Provide the [X, Y] coordinate of the cell's center where the given text is located.  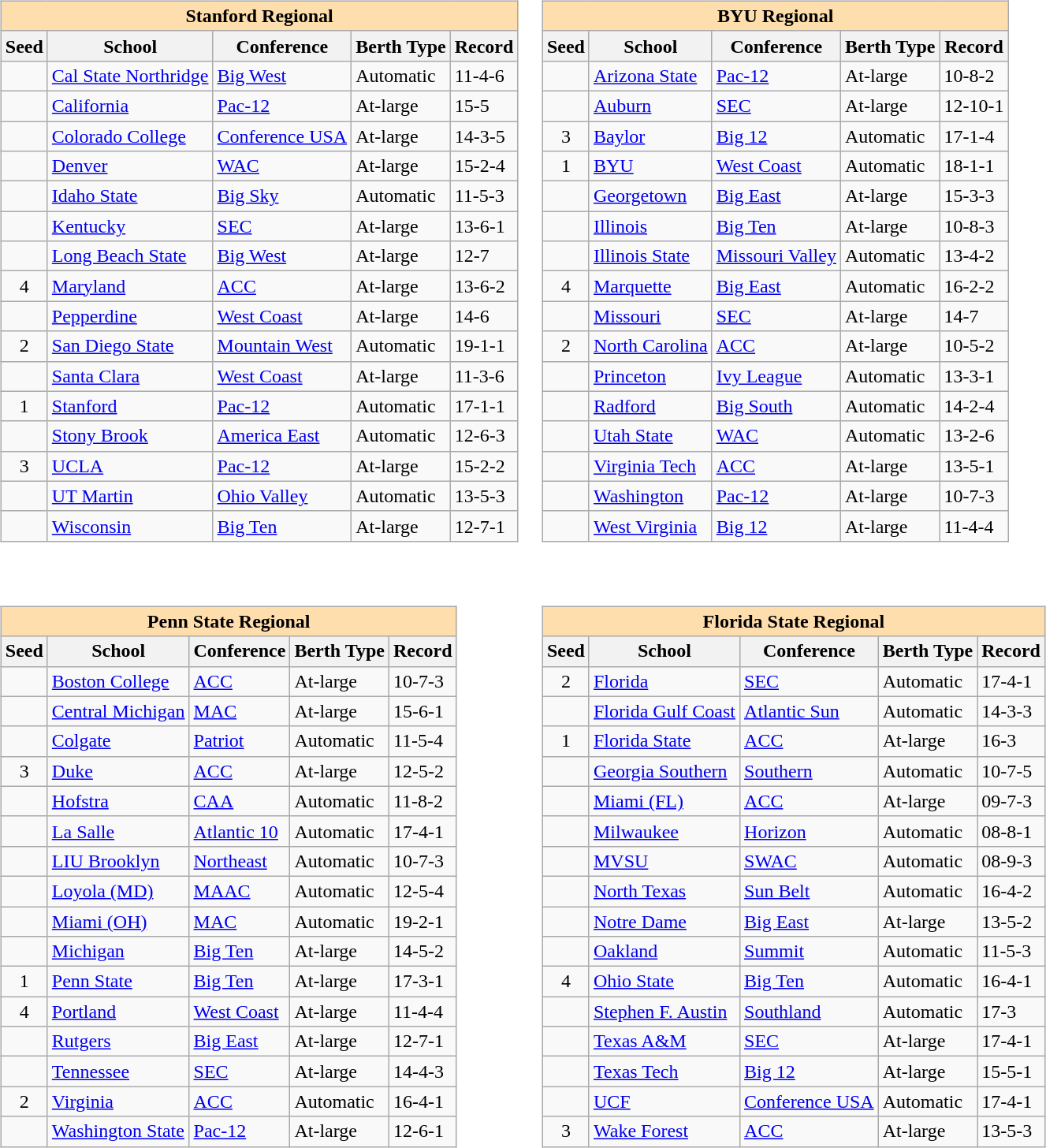
Ohio State [664, 982]
11-8-2 [422, 801]
BYU [650, 166]
La Salle [118, 831]
13-5-2 [1011, 922]
Stanford Regional [259, 16]
Baylor [650, 136]
12-5-2 [422, 771]
SWAC [810, 861]
13-6-2 [484, 286]
Washington [650, 496]
Marquette [650, 286]
15-3-3 [974, 196]
Missouri [650, 316]
Colgate [118, 741]
19-1-1 [484, 346]
15-5 [484, 106]
Summit [810, 952]
Pepperdine [130, 316]
Long Beach State [130, 256]
Hofstra [118, 801]
14-6 [484, 316]
17-3 [1011, 1012]
18-1-1 [974, 166]
13-2-6 [974, 436]
13-6-1 [484, 226]
Mountain West [282, 346]
12-6-1 [422, 1131]
Colorado College [130, 136]
Penn State Regional [229, 621]
Cal State Northridge [130, 76]
Florida [664, 681]
15-5-1 [1011, 1072]
Auburn [650, 106]
08-8-1 [1011, 831]
Florida State Regional [793, 621]
17-3-1 [422, 982]
11-3-6 [484, 376]
North Texas [664, 891]
LIU Brooklyn [118, 861]
Michigan [118, 952]
CAA [240, 801]
14-3-5 [484, 136]
10-8-2 [974, 76]
Duke [118, 771]
Portland [118, 1012]
11-5-4 [422, 741]
14-4-3 [422, 1072]
Arizona State [650, 76]
Illinois [650, 226]
Texas A&M [664, 1042]
15-2-2 [484, 466]
Northeast [240, 861]
America East [282, 436]
Atlantic Sun [810, 711]
Illinois State [650, 256]
13-4-2 [974, 256]
15-6-1 [422, 711]
Utah State [650, 436]
17-1-4 [974, 136]
Denver [130, 166]
Virginia Tech [650, 466]
Central Michigan [118, 711]
MVSU [664, 861]
14-5-2 [422, 952]
14-2-4 [974, 406]
Southern [810, 771]
Georgetown [650, 196]
Rutgers [118, 1042]
12-10-1 [974, 106]
Santa Clara [130, 376]
Stephen F. Austin [664, 1012]
10-5-2 [974, 346]
16-4-2 [1011, 891]
Virginia [118, 1101]
Idaho State [130, 196]
West Virginia [650, 526]
UCF [664, 1101]
13-3-1 [974, 376]
Patriot [240, 741]
13-5-1 [974, 466]
Milwaukee [664, 831]
12-5-4 [422, 891]
Georgia Southern [664, 771]
16-3 [1011, 741]
Stony Brook [130, 436]
14-7 [974, 316]
Loyola (MD) [118, 891]
San Diego State [130, 346]
16-2-2 [974, 286]
17-1-1 [484, 406]
Maryland [130, 286]
Sun Belt [810, 891]
Kentucky [130, 226]
Princeton [650, 376]
Atlantic 10 [240, 831]
Big Sky [282, 196]
19-2-1 [422, 922]
Wake Forest [664, 1131]
Washington State [118, 1131]
Southland [810, 1012]
14-3-3 [1011, 711]
BYU Regional [776, 16]
Miami (FL) [664, 801]
Horizon [810, 831]
08-9-3 [1011, 861]
Penn State [118, 982]
Ohio Valley [282, 496]
Tennessee [118, 1072]
12-6-3 [484, 436]
Texas Tech [664, 1072]
MAAC [240, 891]
Notre Dame [664, 922]
Florida Gulf Coast [664, 711]
California [130, 106]
12-7 [484, 256]
Missouri Valley [776, 256]
Wisconsin [130, 526]
Big South [776, 406]
15-2-4 [484, 166]
Boston College [118, 681]
UT Martin [130, 496]
Miami (OH) [118, 922]
Florida State [664, 741]
Oakland [664, 952]
09-7-3 [1011, 801]
Stanford [130, 406]
10-7-5 [1011, 771]
North Carolina [650, 346]
10-8-3 [974, 226]
Ivy League [776, 376]
11-4-6 [484, 76]
UCLA [130, 466]
Radford [650, 406]
